Determine the [x, y] coordinate at the center of the cell enclosing the given text.  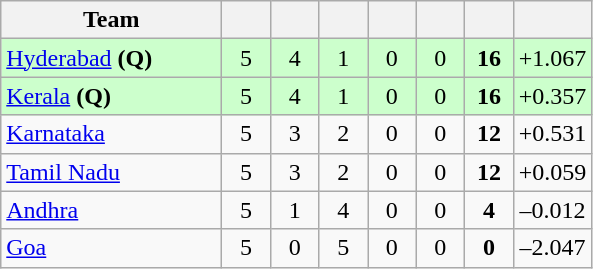
Tamil Nadu [112, 172]
Team [112, 20]
Karnataka [112, 134]
–0.012 [552, 210]
Andhra [112, 210]
–2.047 [552, 248]
Hyderabad (Q) [112, 58]
+0.531 [552, 134]
+0.357 [552, 96]
Kerala (Q) [112, 96]
+0.059 [552, 172]
+1.067 [552, 58]
Goa [112, 248]
